Scan for the cell matching the given text and deliver its (x, y) coordinate at center. 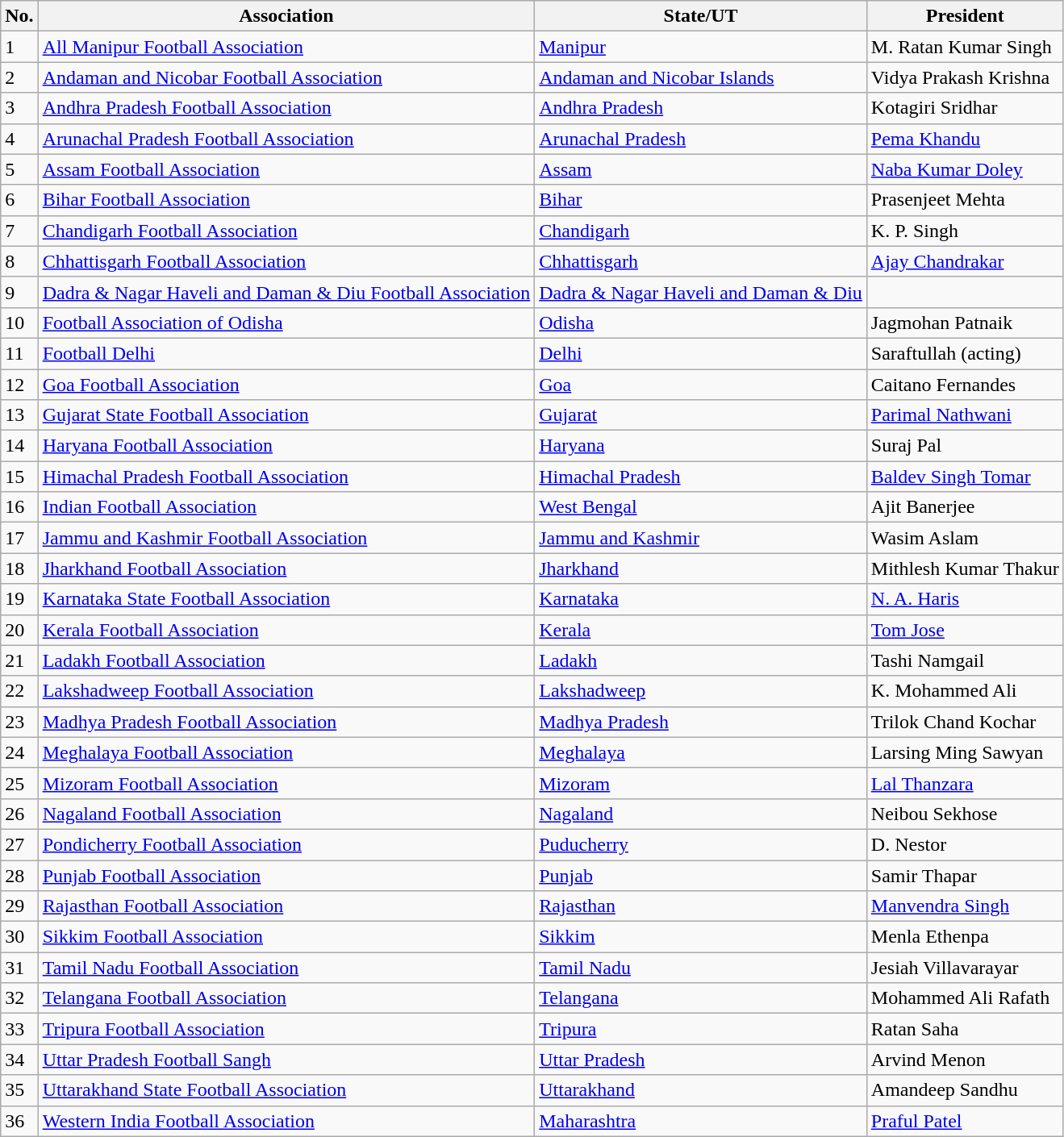
32 (19, 998)
13 (19, 415)
Parimal Nathwani (965, 415)
Suraj Pal (965, 446)
Ajay Chandrakar (965, 261)
Ratan Saha (965, 1029)
8 (19, 261)
26 (19, 814)
Uttar Pradesh Football Sangh (286, 1060)
D. Nestor (965, 844)
Delhi (701, 353)
19 (19, 599)
Punjab (701, 875)
Tamil Nadu (701, 968)
Kotagiri Sridhar (965, 108)
Ajit Banerjee (965, 507)
Mithlesh Kumar Thakur (965, 568)
11 (19, 353)
27 (19, 844)
Assam Football Association (286, 169)
15 (19, 477)
Meghalaya (701, 752)
20 (19, 630)
Karnataka (701, 599)
21 (19, 660)
Goa (701, 385)
Punjab Football Association (286, 875)
34 (19, 1060)
Dadra & Nagar Haveli and Daman & Diu (701, 292)
30 (19, 937)
25 (19, 783)
All Manipur Football Association (286, 47)
7 (19, 231)
Sikkim (701, 937)
Lakshadweep Football Association (286, 691)
Manvendra Singh (965, 906)
Tashi Namgail (965, 660)
Karnataka State Football Association (286, 599)
24 (19, 752)
16 (19, 507)
Manipur (701, 47)
Uttarakhand (701, 1090)
1 (19, 47)
Dadra & Nagar Haveli and Daman & Diu Football Association (286, 292)
Chhattisgarh Football Association (286, 261)
N. A. Haris (965, 599)
Himachal Pradesh (701, 477)
4 (19, 139)
Tom Jose (965, 630)
Andaman and Nicobar Football Association (286, 77)
Jammu and Kashmir (701, 538)
33 (19, 1029)
Jammu and Kashmir Football Association (286, 538)
Rajasthan (701, 906)
Mizoram (701, 783)
Lal Thanzara (965, 783)
Lakshadweep (701, 691)
9 (19, 292)
Larsing Ming Sawyan (965, 752)
14 (19, 446)
Goa Football Association (286, 385)
18 (19, 568)
Pema Khandu (965, 139)
23 (19, 722)
Prasenjeet Mehta (965, 200)
6 (19, 200)
M. Ratan Kumar Singh (965, 47)
Puducherry (701, 844)
Jagmohan Patnaik (965, 323)
Assam (701, 169)
President (965, 16)
Himachal Pradesh Football Association (286, 477)
Bihar Football Association (286, 200)
Haryana (701, 446)
17 (19, 538)
Neibou Sekhose (965, 814)
Indian Football Association (286, 507)
Amandeep Sandhu (965, 1090)
Pondicherry Football Association (286, 844)
Chandigarh (701, 231)
Andhra Pradesh (701, 108)
Jharkhand (701, 568)
Mizoram Football Association (286, 783)
29 (19, 906)
Bihar (701, 200)
Ladakh (701, 660)
Tripura (701, 1029)
Wasim Aslam (965, 538)
Samir Thapar (965, 875)
Tamil Nadu Football Association (286, 968)
Naba Kumar Doley (965, 169)
Kerala Football Association (286, 630)
Menla Ethenpa (965, 937)
Haryana Football Association (286, 446)
Uttarakhand State Football Association (286, 1090)
2 (19, 77)
Chhattisgarh (701, 261)
Trilok Chand Kochar (965, 722)
Nagaland Football Association (286, 814)
Telangana Football Association (286, 998)
State/UT (701, 16)
Andaman and Nicobar Islands (701, 77)
Andhra Pradesh Football Association (286, 108)
Western India Football Association (286, 1121)
K. Mohammed Ali (965, 691)
Jharkhand Football Association (286, 568)
Gujarat State Football Association (286, 415)
Uttar Pradesh (701, 1060)
31 (19, 968)
Telangana (701, 998)
Saraftullah (acting) (965, 353)
West Bengal (701, 507)
Arunachal Pradesh Football Association (286, 139)
Madhya Pradesh (701, 722)
Kerala (701, 630)
3 (19, 108)
5 (19, 169)
Rajasthan Football Association (286, 906)
Football Association of Odisha (286, 323)
Maharashtra (701, 1121)
Jesiah Villavarayar (965, 968)
Odisha (701, 323)
Madhya Pradesh Football Association (286, 722)
Mohammed Ali Rafath (965, 998)
Association (286, 16)
Arunachal Pradesh (701, 139)
Caitano Fernandes (965, 385)
Baldev Singh Tomar (965, 477)
10 (19, 323)
Football Delhi (286, 353)
28 (19, 875)
Sikkim Football Association (286, 937)
Tripura Football Association (286, 1029)
22 (19, 691)
No. (19, 16)
Nagaland (701, 814)
35 (19, 1090)
Ladakh Football Association (286, 660)
Chandigarh Football Association (286, 231)
Praful Patel (965, 1121)
Vidya Prakash Krishna (965, 77)
Arvind Menon (965, 1060)
12 (19, 385)
Gujarat (701, 415)
K. P. Singh (965, 231)
36 (19, 1121)
Meghalaya Football Association (286, 752)
